Return the [X, Y] coordinate for the center point of the cell that contains the specified text.  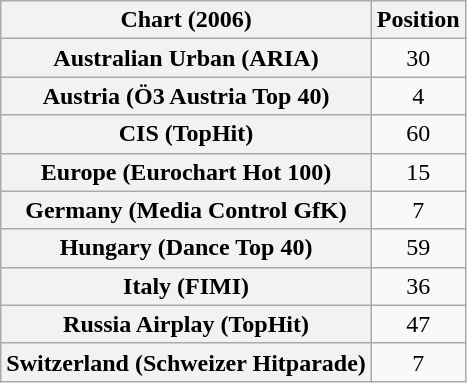
4 [418, 96]
Australian Urban (ARIA) [186, 58]
Italy (FIMI) [186, 286]
60 [418, 134]
Switzerland (Schweizer Hitparade) [186, 362]
59 [418, 248]
CIS (TopHit) [186, 134]
Russia Airplay (TopHit) [186, 324]
Chart (2006) [186, 20]
36 [418, 286]
30 [418, 58]
Europe (Eurochart Hot 100) [186, 172]
Hungary (Dance Top 40) [186, 248]
Austria (Ö3 Austria Top 40) [186, 96]
Position [418, 20]
47 [418, 324]
Germany (Media Control GfK) [186, 210]
15 [418, 172]
